Scan for the cell matching the given text and deliver its (X, Y) coordinate at center. 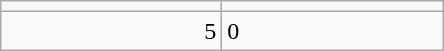
5 (112, 31)
0 (332, 31)
